Pinpoint the cell where the given text exists, returning its (X, Y) midpoint coordinate. 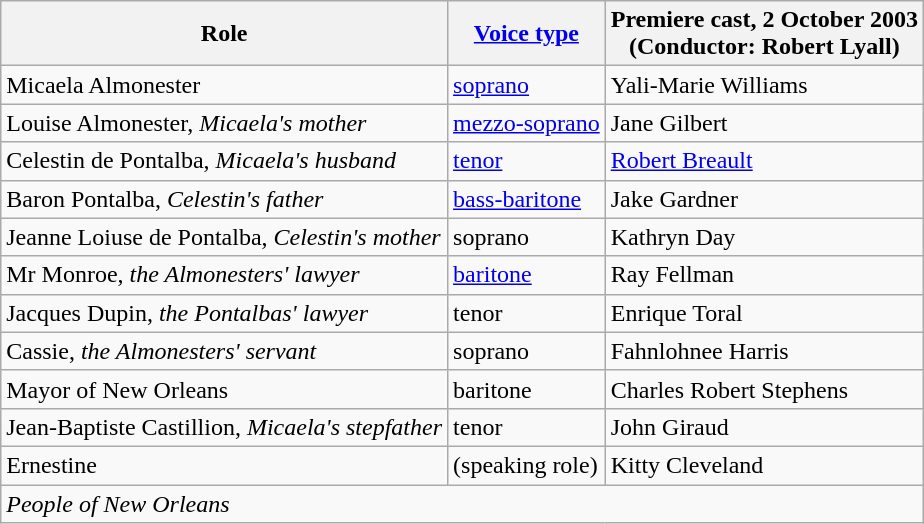
Jane Gilbert (764, 123)
Jacques Dupin, the Pontalbas' lawyer (224, 313)
mezzo-soprano (527, 123)
Premiere cast, 2 October 2003(Conductor: Robert Lyall) (764, 34)
Celestin de Pontalba, Micaela's husband (224, 161)
Kitty Cleveland (764, 465)
Jake Gardner (764, 199)
Ray Fellman (764, 275)
Cassie, the Almonesters' servant (224, 351)
Role (224, 34)
Jean-Baptiste Castillion, Micaela's stepfather (224, 427)
Kathryn Day (764, 237)
Robert Breault (764, 161)
Charles Robert Stephens (764, 389)
Baron Pontalba, Celestin's father (224, 199)
(speaking role) (527, 465)
Yali-Marie Williams (764, 85)
Louise Almonester, Micaela's mother (224, 123)
Fahnlohnee Harris (764, 351)
Voice type (527, 34)
People of New Orleans (462, 503)
Micaela Almonester (224, 85)
Jeanne Loiuse de Pontalba, Celestin's mother (224, 237)
bass-baritone (527, 199)
Ernestine (224, 465)
Mayor of New Orleans (224, 389)
Mr Monroe, the Almonesters' lawyer (224, 275)
John Giraud (764, 427)
Enrique Toral (764, 313)
